Output the (x, y) coordinate of the center of the cell containing the given text.  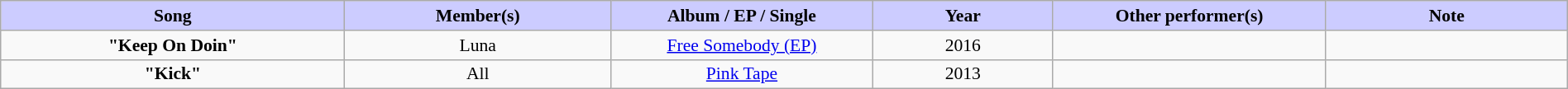
Member(s) (478, 16)
All (478, 74)
Song (173, 16)
Free Somebody (EP) (743, 44)
Other performer(s) (1189, 16)
Year (963, 16)
2016 (963, 44)
Luna (478, 44)
Note (1446, 16)
Album / EP / Single (743, 16)
"Kick" (173, 74)
2013 (963, 74)
"Keep On Doin" (173, 44)
Pink Tape (743, 74)
